Find where the given text appears and provide that cell's center as (X, Y) coordinate. 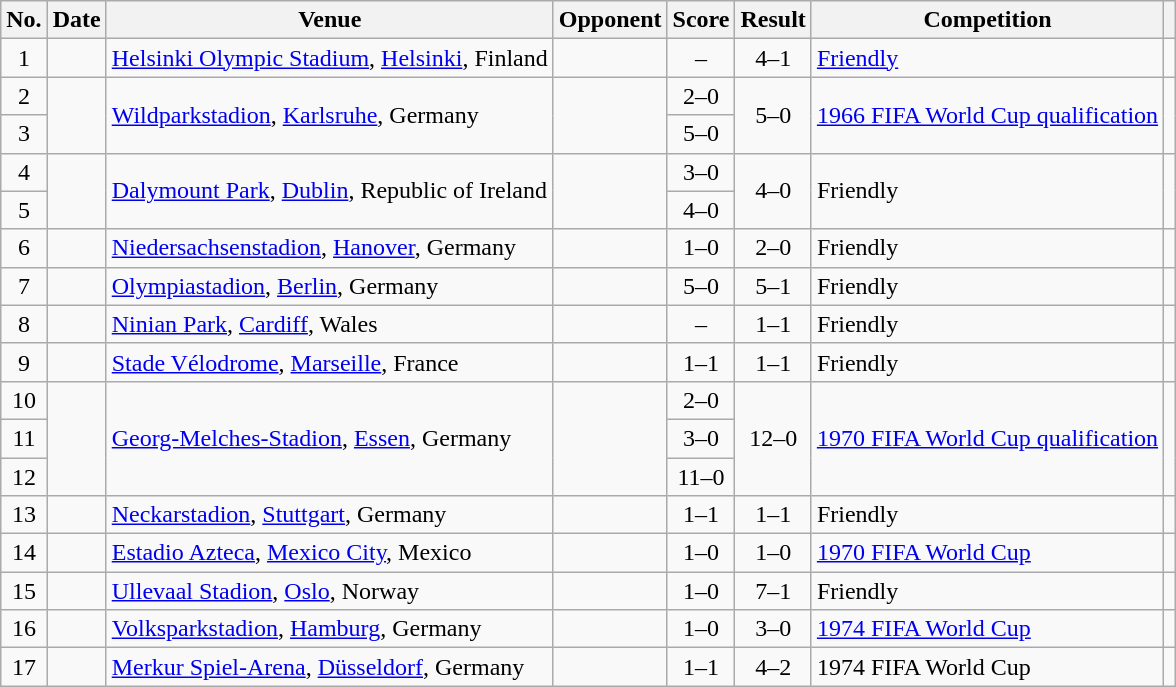
8 (24, 324)
4–1 (773, 58)
1 (24, 58)
6 (24, 248)
7 (24, 286)
17 (24, 667)
5–1 (773, 286)
Venue (330, 20)
16 (24, 629)
Date (76, 20)
Neckarstadion, Stuttgart, Germany (330, 515)
12–0 (773, 438)
10 (24, 400)
4 (24, 172)
1970 FIFA World Cup (987, 553)
7–1 (773, 591)
1970 FIFA World Cup qualification (987, 438)
Wildparkstadion, Karlsruhe, Germany (330, 115)
Score (701, 20)
Helsinki Olympic Stadium, Helsinki, Finland (330, 58)
Georg-Melches-Stadion, Essen, Germany (330, 438)
Stade Vélodrome, Marseille, France (330, 362)
Estadio Azteca, Mexico City, Mexico (330, 553)
Volksparkstadion, Hamburg, Germany (330, 629)
Merkur Spiel-Arena, Düsseldorf, Germany (330, 667)
9 (24, 362)
Ninian Park, Cardiff, Wales (330, 324)
15 (24, 591)
12 (24, 477)
Opponent (610, 20)
Dalymount Park, Dublin, Republic of Ireland (330, 191)
4–2 (773, 667)
11–0 (701, 477)
Olympiastadion, Berlin, Germany (330, 286)
Result (773, 20)
3 (24, 134)
1966 FIFA World Cup qualification (987, 115)
5 (24, 210)
2 (24, 96)
14 (24, 553)
Competition (987, 20)
Niedersachsenstadion, Hanover, Germany (330, 248)
11 (24, 438)
Ullevaal Stadion, Oslo, Norway (330, 591)
No. (24, 20)
13 (24, 515)
